Extract the [x, y] coordinate from the center of the cell holding the provided text.  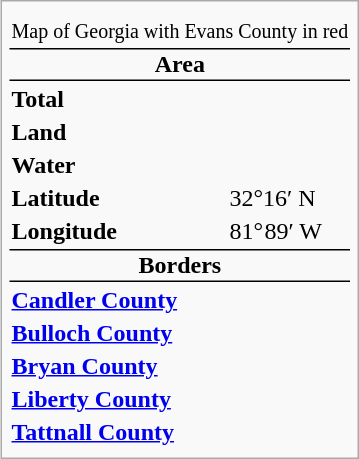
81° 89′ W [289, 231]
Total [118, 99]
Water [118, 165]
Map of Georgia with Evans County in red [180, 30]
Area [180, 64]
Candler County [118, 300]
32°16′ N [289, 198]
Tattnall County [118, 432]
Bryan County [118, 366]
Latitude [118, 198]
Liberty County [118, 399]
Land [118, 132]
Borders [180, 266]
Longitude [118, 231]
Bulloch County [118, 333]
